Determine the [x, y] coordinate at the center of the cell enclosing the given text.  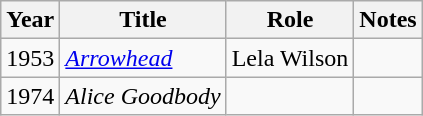
1953 [30, 58]
Arrowhead [143, 58]
Title [143, 20]
Year [30, 20]
Lela Wilson [290, 58]
1974 [30, 96]
Notes [388, 20]
Role [290, 20]
Alice Goodbody [143, 96]
